Find where the given text appears and provide that cell's center as (x, y) coordinate. 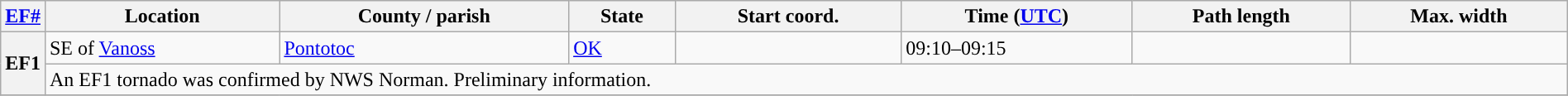
Max. width (1459, 17)
Location (162, 17)
SE of Vanoss (162, 48)
Start coord. (787, 17)
Time (UTC) (1017, 17)
County / parish (424, 17)
An EF1 tornado was confirmed by NWS Norman. Preliminary information. (806, 79)
EF# (23, 17)
Path length (1241, 17)
Pontotoc (424, 48)
09:10–09:15 (1017, 48)
OK (622, 48)
State (622, 17)
EF1 (23, 64)
